Extract the [x, y] coordinate from the center of the cell holding the provided text.  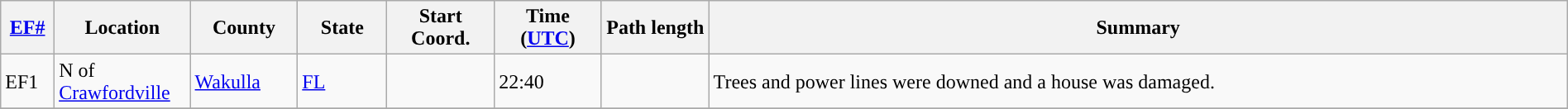
Summary [1138, 28]
N of Crawfordville [122, 81]
FL [342, 81]
State [342, 28]
Start Coord. [441, 28]
22:40 [548, 81]
Time (UTC) [548, 28]
EF# [28, 28]
County [244, 28]
Location [122, 28]
Path length [655, 28]
Wakulla [244, 81]
EF1 [28, 81]
Trees and power lines were downed and a house was damaged. [1138, 81]
